Locate the cell with the specified text and output its (X, Y) center coordinate. 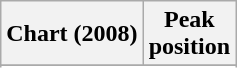
Peakposition (189, 34)
Chart (2008) (72, 34)
